Extract the [x, y] coordinate from the center of the cell holding the provided text.  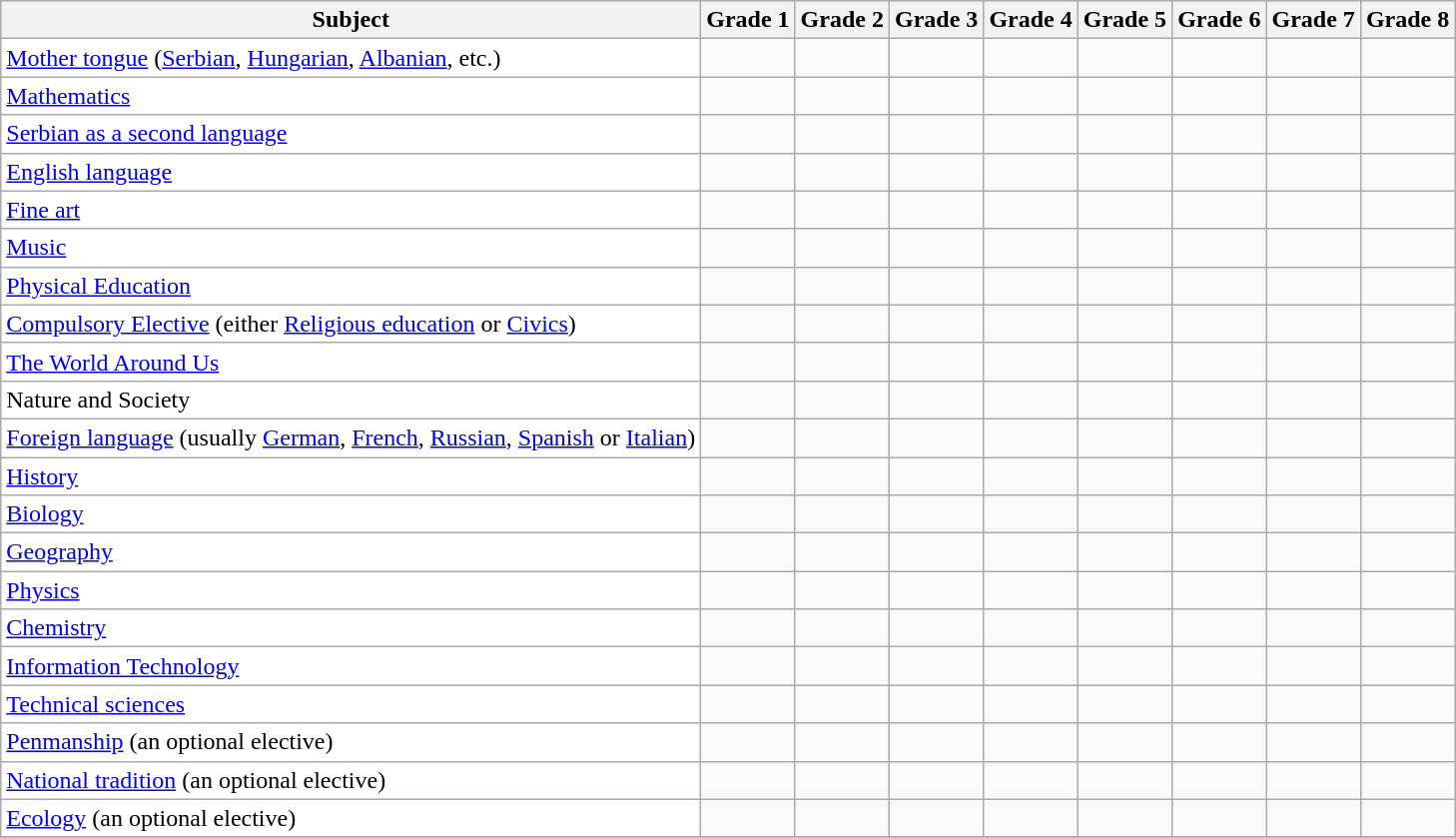
Physics [352, 590]
The World Around Us [352, 362]
Grade 2 [842, 20]
Grade 6 [1219, 20]
Mother tongue (Serbian, Hungarian, Albanian, etc.) [352, 58]
National tradition (an optional elective) [352, 780]
Grade 4 [1031, 20]
Penmanship (an optional elective) [352, 742]
Grade 8 [1407, 20]
History [352, 476]
Music [352, 248]
Grade 3 [936, 20]
Grade 7 [1313, 20]
Subject [352, 20]
Mathematics [352, 96]
Grade 1 [748, 20]
Grade 5 [1124, 20]
Serbian as a second language [352, 134]
Biology [352, 514]
English language [352, 172]
Technical sciences [352, 704]
Foreign language (usually German, French, Russian, Spanish or Italian) [352, 437]
Physical Education [352, 286]
Chemistry [352, 628]
Ecology (an optional elective) [352, 818]
Information Technology [352, 666]
Fine art [352, 210]
Geography [352, 552]
Nature and Society [352, 400]
Compulsory Elective (either Religious education or Civics) [352, 324]
